Output the [x, y] coordinate of the center of the cell containing the given text.  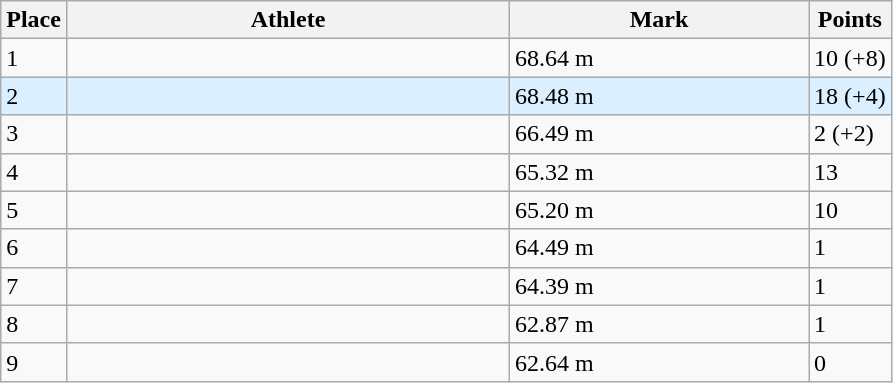
3 [34, 134]
2 [34, 96]
Points [850, 20]
8 [34, 324]
64.49 m [660, 248]
13 [850, 172]
62.87 m [660, 324]
5 [34, 210]
62.64 m [660, 362]
6 [34, 248]
Mark [660, 20]
18 (+4) [850, 96]
66.49 m [660, 134]
10 [850, 210]
65.20 m [660, 210]
Athlete [288, 20]
0 [850, 362]
65.32 m [660, 172]
7 [34, 286]
10 (+8) [850, 58]
68.48 m [660, 96]
4 [34, 172]
68.64 m [660, 58]
2 (+2) [850, 134]
Place [34, 20]
64.39 m [660, 286]
9 [34, 362]
